Locate the cell with the specified text and output its [x, y] center coordinate. 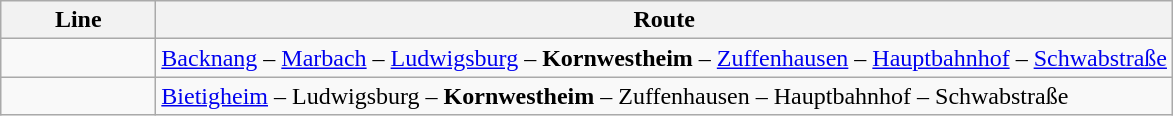
Backnang – Marbach – Ludwigsburg – Kornwestheim – Zuffenhausen – Hauptbahnhof – Schwabstraße [664, 58]
Line [78, 20]
Bietigheim – Ludwigsburg – Kornwestheim – Zuffenhausen – Hauptbahnhof – Schwabstraße [664, 96]
Route [664, 20]
